Determine the (X, Y) coordinate at the center of the cell enclosing the given text.  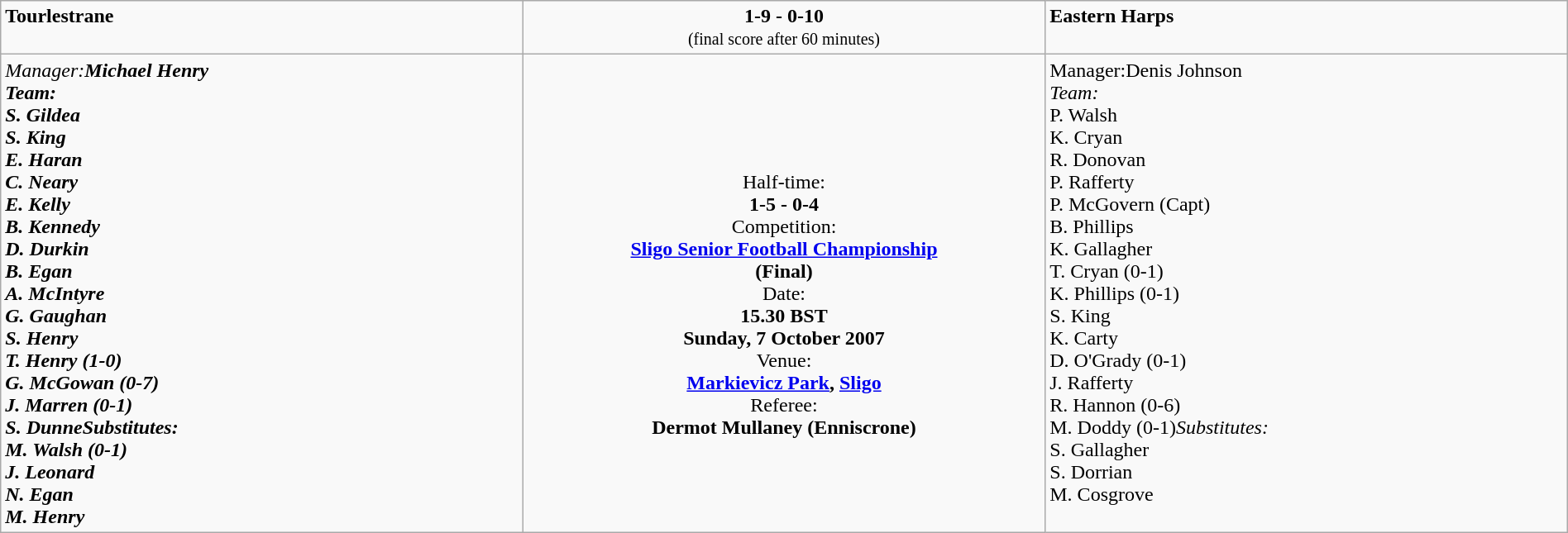
Tourlestrane (262, 28)
Eastern Harps (1307, 28)
1-9 - 0-10(final score after 60 minutes) (784, 28)
